Return the [X, Y] coordinate for the center point of the cell that contains the specified text.  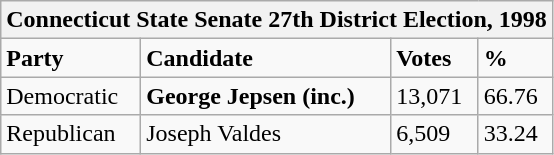
Candidate [266, 58]
13,071 [435, 96]
% [515, 58]
Republican [71, 134]
Party [71, 58]
Connecticut State Senate 27th District Election, 1998 [277, 20]
66.76 [515, 96]
Joseph Valdes [266, 134]
6,509 [435, 134]
33.24 [515, 134]
Democratic [71, 96]
George Jepsen (inc.) [266, 96]
Votes [435, 58]
